Detect which cell encompasses the target text, then output its (x, y) center coordinate. 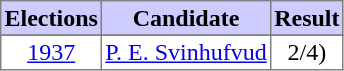
2/4) (306, 52)
Candidate (186, 18)
Elections (52, 18)
Result (306, 18)
P. E. Svinhufvud (186, 52)
1937 (52, 52)
